Extract the [x, y] coordinate from the center of the cell holding the provided text.  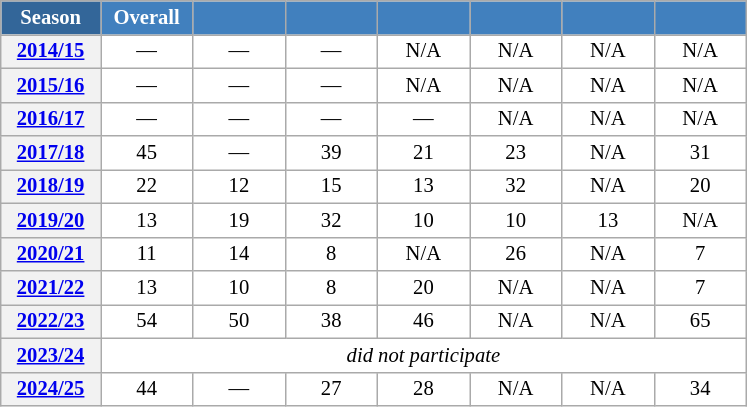
2024/25 [51, 389]
2022/23 [51, 321]
22 [146, 186]
46 [423, 321]
34 [700, 389]
15 [331, 186]
21 [423, 153]
14 [239, 254]
2020/21 [51, 254]
11 [146, 254]
31 [700, 153]
45 [146, 153]
12 [239, 186]
2014/15 [51, 51]
54 [146, 321]
2016/17 [51, 119]
Season [51, 17]
38 [331, 321]
2018/19 [51, 186]
50 [239, 321]
23 [516, 153]
26 [516, 254]
2023/24 [51, 355]
did not participate [423, 355]
19 [239, 220]
65 [700, 321]
2019/20 [51, 220]
Overall [146, 17]
44 [146, 389]
2017/18 [51, 153]
27 [331, 389]
2015/16 [51, 85]
28 [423, 389]
39 [331, 153]
2021/22 [51, 287]
